Determine the (X, Y) coordinate at the center of the cell enclosing the given text.  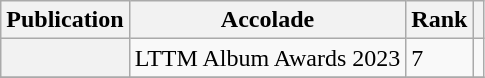
Accolade (268, 20)
LTTM Album Awards 2023 (268, 58)
7 (440, 58)
Rank (440, 20)
Publication (65, 20)
